Capture the cell that displays the provided text and extract its (X, Y) central coordinate. 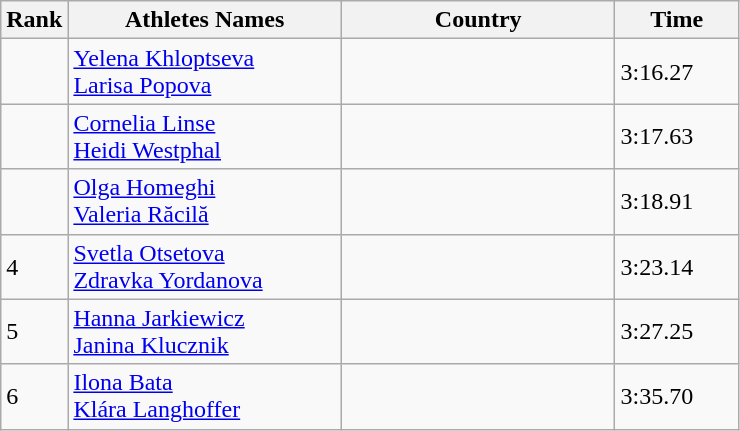
Cornelia LinseHeidi Westphal (205, 136)
Svetla OtsetovaZdravka Yordanova (205, 266)
3:16.27 (677, 72)
Hanna JarkiewiczJanina Klucznik (205, 332)
Olga HomeghiValeria Răcilă (205, 202)
3:35.70 (677, 396)
Country (478, 20)
Rank (34, 20)
3:17.63 (677, 136)
6 (34, 396)
Athletes Names (205, 20)
Ilona BataKlára Langhoffer (205, 396)
3:27.25 (677, 332)
Time (677, 20)
Yelena KhloptsevaLarisa Popova (205, 72)
3:23.14 (677, 266)
4 (34, 266)
3:18.91 (677, 202)
5 (34, 332)
